Return (x, y) of the center of cell containing provided text 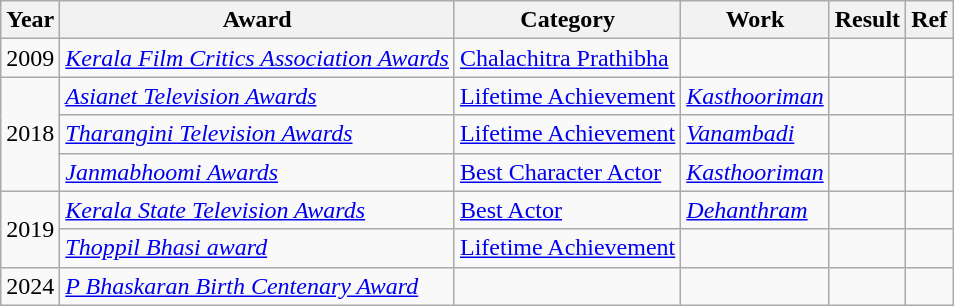
Thoppil Bhasi award (258, 248)
Result (867, 20)
Asianet Television Awards (258, 96)
Kerala Film Critics Association Awards (258, 58)
Vanambadi (755, 134)
Award (258, 20)
Dehanthram (755, 210)
Category (567, 20)
Chalachitra Prathibha (567, 58)
2019 (30, 229)
2009 (30, 58)
Kerala State Television Awards (258, 210)
Best Actor (567, 210)
2018 (30, 134)
Best Character Actor (567, 172)
Work (755, 20)
Tharangini Television Awards (258, 134)
Year (30, 20)
2024 (30, 286)
P Bhaskaran Birth Centenary Award (258, 286)
Ref (930, 20)
Janmabhoomi Awards (258, 172)
